From the cell containing the given text, extract its center point as (x, y) coordinate. 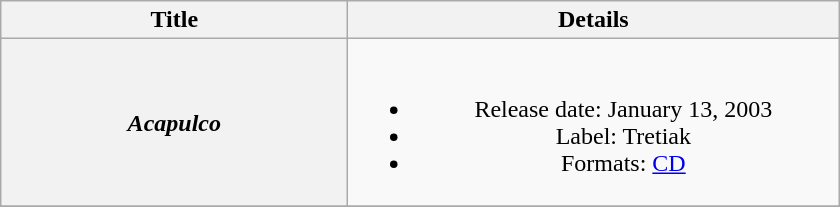
Acapulco (174, 122)
Title (174, 20)
Details (594, 20)
Release date: January 13, 2003Label: TretiakFormats: CD (594, 122)
